Pinpoint the cell where the given text exists, returning its (x, y) midpoint coordinate. 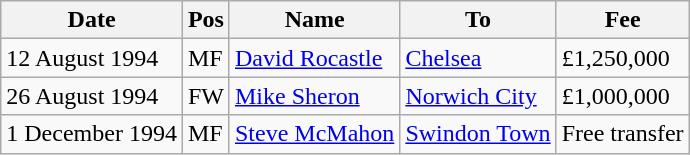
£1,250,000 (622, 58)
To (478, 20)
David Rocastle (314, 58)
26 August 1994 (92, 96)
Free transfer (622, 134)
Fee (622, 20)
FW (206, 96)
£1,000,000 (622, 96)
Pos (206, 20)
Steve McMahon (314, 134)
Swindon Town (478, 134)
Mike Sheron (314, 96)
Date (92, 20)
1 December 1994 (92, 134)
Norwich City (478, 96)
12 August 1994 (92, 58)
Chelsea (478, 58)
Name (314, 20)
